Provide the [x, y] coordinate of the cell's center where the given text is located.  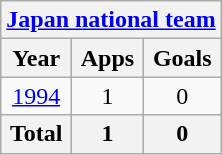
1994 [36, 96]
Year [36, 58]
Total [36, 134]
Japan national team [111, 20]
Apps [108, 58]
Goals [182, 58]
